Provide the [x, y] coordinate of the cell's center where the given text is located.  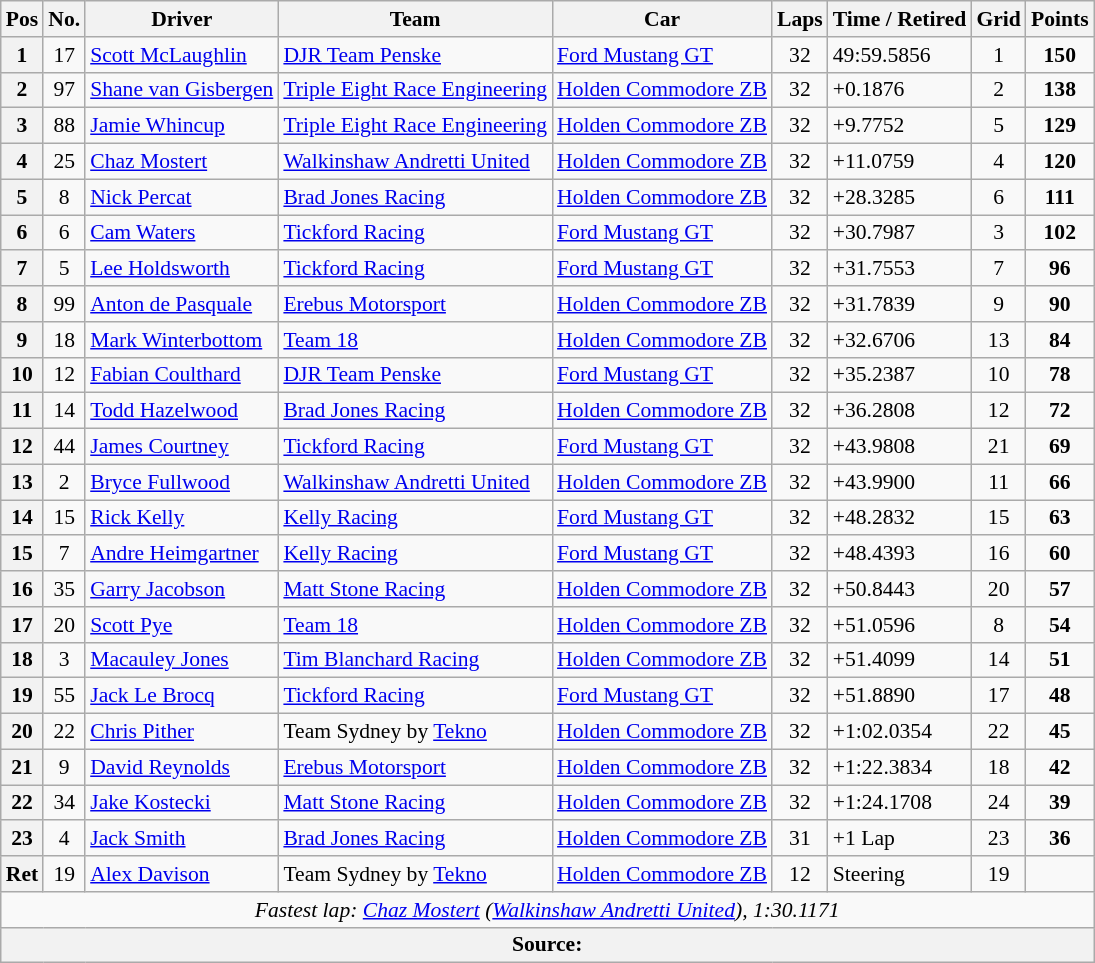
120 [1060, 162]
Fabian Coulthard [182, 375]
78 [1060, 375]
102 [1060, 233]
54 [1060, 625]
Team [415, 19]
+35.2387 [900, 375]
97 [64, 90]
Cam Waters [182, 233]
35 [64, 589]
Jake Kostecki [182, 803]
+51.4099 [900, 660]
Laps [800, 19]
Ret [22, 874]
+43.9900 [900, 482]
150 [1060, 55]
+30.7987 [900, 233]
Chaz Mostert [182, 162]
44 [64, 447]
Lee Holdsworth [182, 269]
Shane van Gisbergen [182, 90]
111 [1060, 197]
39 [1060, 803]
Alex Davison [182, 874]
+48.4393 [900, 554]
+1 Lap [900, 839]
Grid [998, 19]
42 [1060, 767]
Anton de Pasquale [182, 304]
Andre Heimgartner [182, 554]
Scott McLaughlin [182, 55]
James Courtney [182, 447]
Time / Retired [900, 19]
+32.6706 [900, 340]
48 [1060, 696]
+9.7752 [900, 126]
51 [1060, 660]
Jamie Whincup [182, 126]
69 [1060, 447]
90 [1060, 304]
+36.2808 [900, 411]
Pos [22, 19]
+0.1876 [900, 90]
Todd Hazelwood [182, 411]
+11.0759 [900, 162]
David Reynolds [182, 767]
99 [64, 304]
Chris Pither [182, 732]
25 [64, 162]
Jack Smith [182, 839]
24 [998, 803]
Mark Winterbottom [182, 340]
138 [1060, 90]
Bryce Fullwood [182, 482]
+1:24.1708 [900, 803]
88 [64, 126]
+31.7553 [900, 269]
+48.2832 [900, 518]
+50.8443 [900, 589]
+51.0596 [900, 625]
+31.7839 [900, 304]
+1:22.3834 [900, 767]
Tim Blanchard Racing [415, 660]
96 [1060, 269]
Driver [182, 19]
Rick Kelly [182, 518]
Steering [900, 874]
60 [1060, 554]
Jack Le Brocq [182, 696]
55 [64, 696]
45 [1060, 732]
49:59.5856 [900, 55]
Garry Jacobson [182, 589]
+28.3285 [900, 197]
+1:02.0354 [900, 732]
Scott Pye [182, 625]
31 [800, 839]
+43.9808 [900, 447]
+51.8890 [900, 696]
34 [64, 803]
Nick Percat [182, 197]
Car [662, 19]
66 [1060, 482]
36 [1060, 839]
84 [1060, 340]
63 [1060, 518]
129 [1060, 126]
72 [1060, 411]
Macauley Jones [182, 660]
57 [1060, 589]
Points [1060, 19]
Fastest lap: Chaz Mostert (Walkinshaw Andretti United), 1:30.1171 [548, 910]
Source: [548, 945]
No. [64, 19]
